Detect which cell encompasses the target text, then output its (x, y) center coordinate. 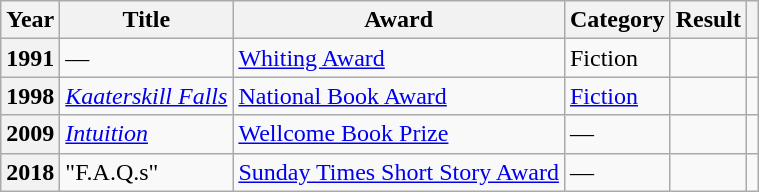
Sunday Times Short Story Award (399, 172)
Title (146, 20)
Kaaterskill Falls (146, 96)
Year (30, 20)
Award (399, 20)
1991 (30, 58)
Intuition (146, 134)
1998 (30, 96)
2018 (30, 172)
"F.A.Q.s" (146, 172)
2009 (30, 134)
Wellcome Book Prize (399, 134)
Category (617, 20)
Whiting Award (399, 58)
Result (708, 20)
National Book Award (399, 96)
